Extract the (X, Y) coordinate from the center of the cell holding the provided text.  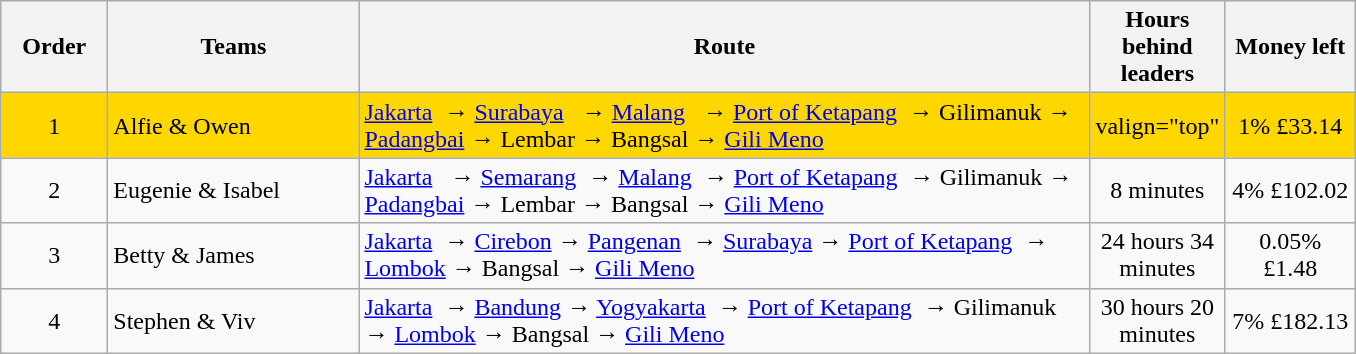
8 minutes (1158, 190)
Jakarta → Cirebon → Pangenan → Surabaya → Port of Ketapang → Lombok → Bangsal → Gili Meno (724, 256)
Stephen & Viv (234, 320)
1 (54, 126)
Money left (1290, 47)
4% £102.02 (1290, 190)
0.05% £1.48 (1290, 256)
Eugenie & Isabel (234, 190)
Hours behind leaders (1158, 47)
Jakarta → Bandung → Yogyakarta → Port of Ketapang → Gilimanuk → Lombok → Bangsal → Gili Meno (724, 320)
Jakarta → Semarang → Malang → Port of Ketapang → Gilimanuk → Padangbai → Lembar → Bangsal → Gili Meno (724, 190)
30 hours 20 minutes (1158, 320)
Order (54, 47)
3 (54, 256)
24 hours 34 minutes (1158, 256)
valign="top" (1158, 126)
Teams (234, 47)
7% £182.13 (1290, 320)
Alfie & Owen (234, 126)
2 (54, 190)
Route (724, 47)
1% £33.14 (1290, 126)
Jakarta → Surabaya → Malang → Port of Ketapang → Gilimanuk → Padangbai → Lembar → Bangsal → Gili Meno (724, 126)
4 (54, 320)
Betty & James (234, 256)
